Provide the (x, y) coordinate of the cell's center where the given text is located.  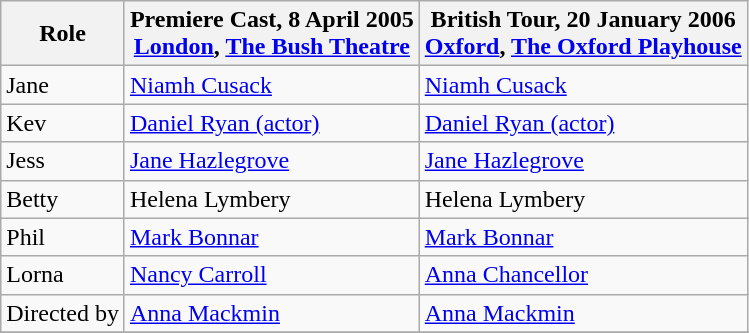
Jane (63, 85)
Premiere Cast, 8 April 2005London, The Bush Theatre (272, 34)
British Tour, 20 January 2006Oxford, The Oxford Playhouse (583, 34)
Betty (63, 199)
Nancy Carroll (272, 275)
Directed by (63, 313)
Role (63, 34)
Anna Chancellor (583, 275)
Jess (63, 161)
Phil (63, 237)
Kev (63, 123)
Lorna (63, 275)
